Output the (x, y) coordinate of the center of the cell containing the given text.  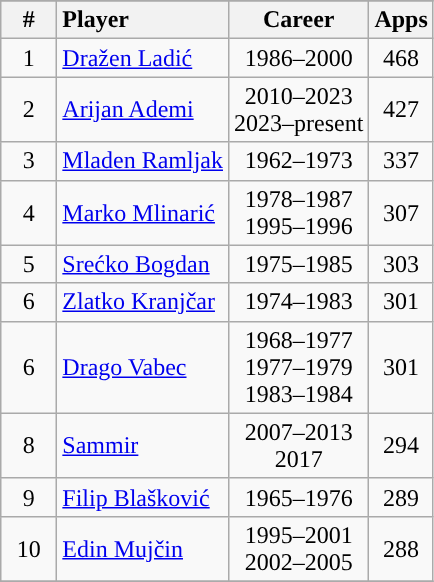
294 (401, 446)
1965–1976 (299, 497)
1986–2000 (299, 58)
Drago Vabec (143, 367)
289 (401, 497)
9 (29, 497)
1978–19871995–1996 (299, 212)
1974–1983 (299, 302)
Mladen Ramljak (143, 161)
337 (401, 161)
2007–20132017 (299, 446)
Apps (401, 20)
468 (401, 58)
307 (401, 212)
1 (29, 58)
2 (29, 110)
8 (29, 446)
Player (143, 20)
4 (29, 212)
Edin Mujčin (143, 548)
1968–19771977–19791983–1984 (299, 367)
Marko Mlinarić (143, 212)
Arijan Ademi (143, 110)
5 (29, 264)
427 (401, 110)
Sammir (143, 446)
Srećko Bogdan (143, 264)
Dražen Ladić (143, 58)
Zlatko Kranjčar (143, 302)
303 (401, 264)
10 (29, 548)
2010–20232023–present (299, 110)
3 (29, 161)
# (29, 20)
1995–20012002–2005 (299, 548)
288 (401, 548)
Career (299, 20)
Filip Blašković (143, 497)
1975–1985 (299, 264)
1962–1973 (299, 161)
